Find where the given text appears and provide that cell's center as [X, Y] coordinate. 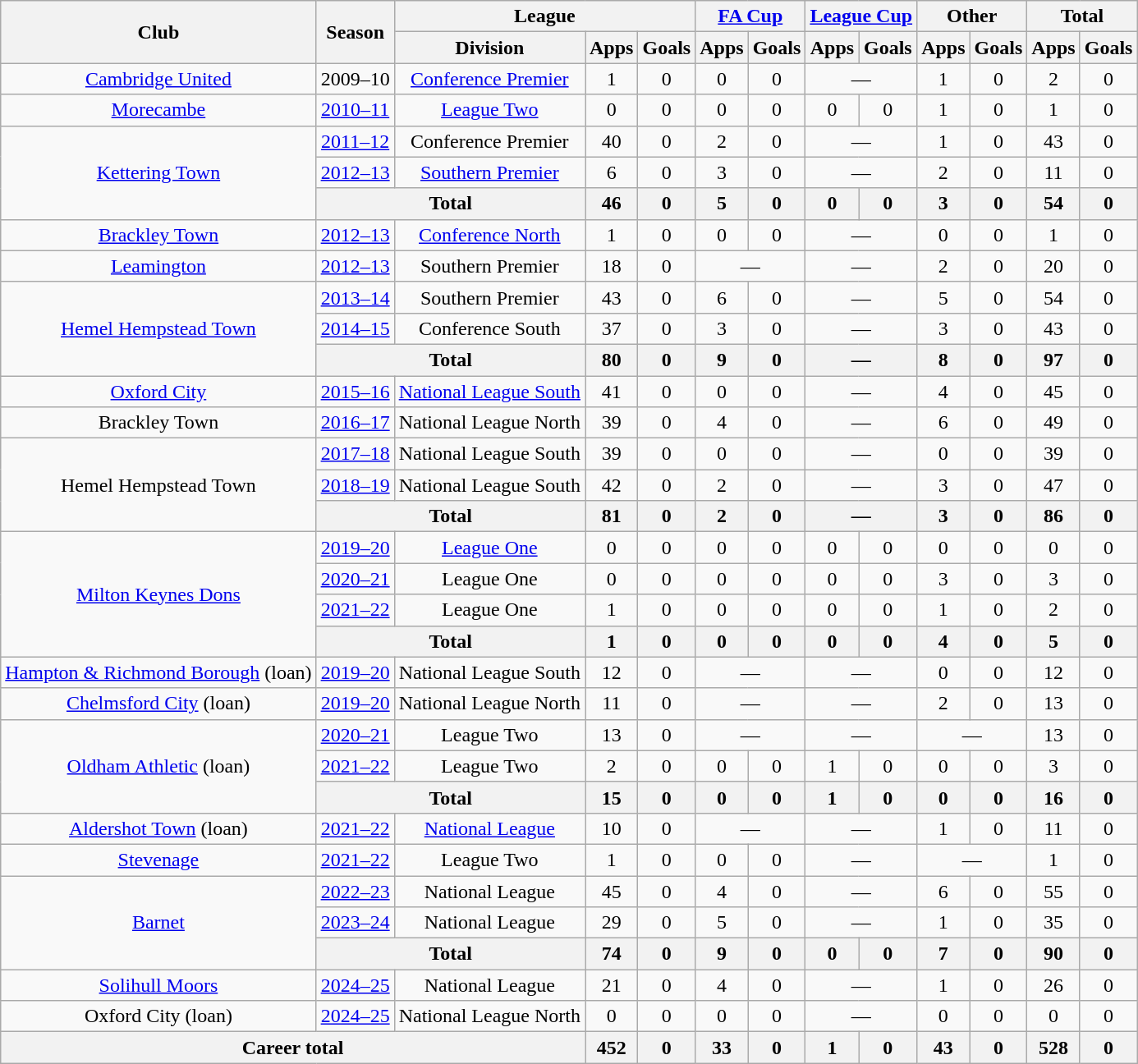
Career total [293, 1048]
26 [1053, 985]
2022–23 [355, 891]
2010–11 [355, 110]
Other [972, 16]
47 [1053, 485]
Oxford City [158, 392]
16 [1053, 797]
15 [611, 797]
Kettering Town [158, 172]
2009–10 [355, 79]
55 [1053, 891]
League Cup [861, 16]
Season [355, 32]
League [545, 16]
Leamington [158, 266]
46 [611, 204]
40 [611, 141]
Cambridge United [158, 79]
2023–24 [355, 923]
452 [611, 1048]
528 [1053, 1048]
80 [611, 360]
Solihull Moors [158, 985]
29 [611, 923]
Conference South [489, 328]
2017–18 [355, 454]
Milton Keynes Dons [158, 594]
74 [611, 954]
49 [1053, 423]
2016–17 [355, 423]
Chelmsford City (loan) [158, 704]
7 [943, 954]
21 [611, 985]
35 [1053, 923]
42 [611, 485]
90 [1053, 954]
Aldershot Town (loan) [158, 828]
Oxford City (loan) [158, 1016]
2014–15 [355, 328]
FA Cup [750, 16]
86 [1053, 516]
18 [611, 266]
Conference North [489, 235]
Oldham Athletic (loan) [158, 766]
Division [489, 48]
41 [611, 392]
2013–14 [355, 297]
Stevenage [158, 860]
2011–12 [355, 141]
81 [611, 516]
Hampton & Richmond Borough (loan) [158, 672]
37 [611, 328]
Club [158, 32]
97 [1053, 360]
20 [1053, 266]
33 [722, 1048]
2015–16 [355, 392]
8 [943, 360]
Morecambe [158, 110]
Barnet [158, 922]
2018–19 [355, 485]
10 [611, 828]
